Scan for the cell matching the given text and deliver its [x, y] coordinate at center. 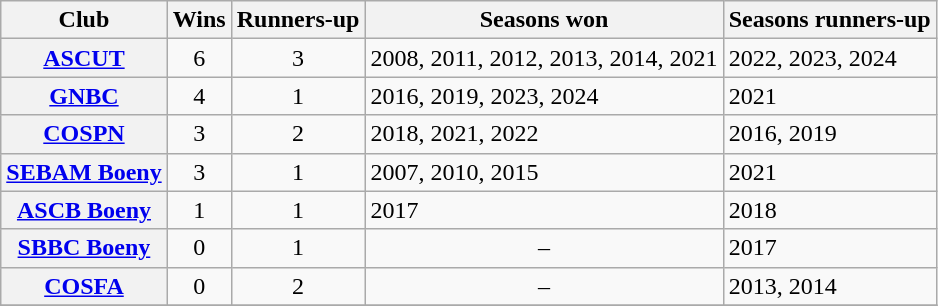
GNBC [84, 96]
SEBAM Boeny [84, 172]
2016, 2019, 2023, 2024 [544, 96]
Runners-up [298, 20]
Seasons runners-up [830, 20]
ASCB Boeny [84, 210]
6 [199, 58]
Seasons won [544, 20]
COSFA [84, 286]
2013, 2014 [830, 286]
2016, 2019 [830, 134]
4 [199, 96]
COSPN [84, 134]
2022, 2023, 2024 [830, 58]
SBBC Boeny [84, 248]
2008, 2011, 2012, 2013, 2014, 2021 [544, 58]
2007, 2010, 2015 [544, 172]
ASCUT [84, 58]
2018 [830, 210]
Wins [199, 20]
Club [84, 20]
2018, 2021, 2022 [544, 134]
